Pinpoint the cell where the given text exists, returning its (X, Y) midpoint coordinate. 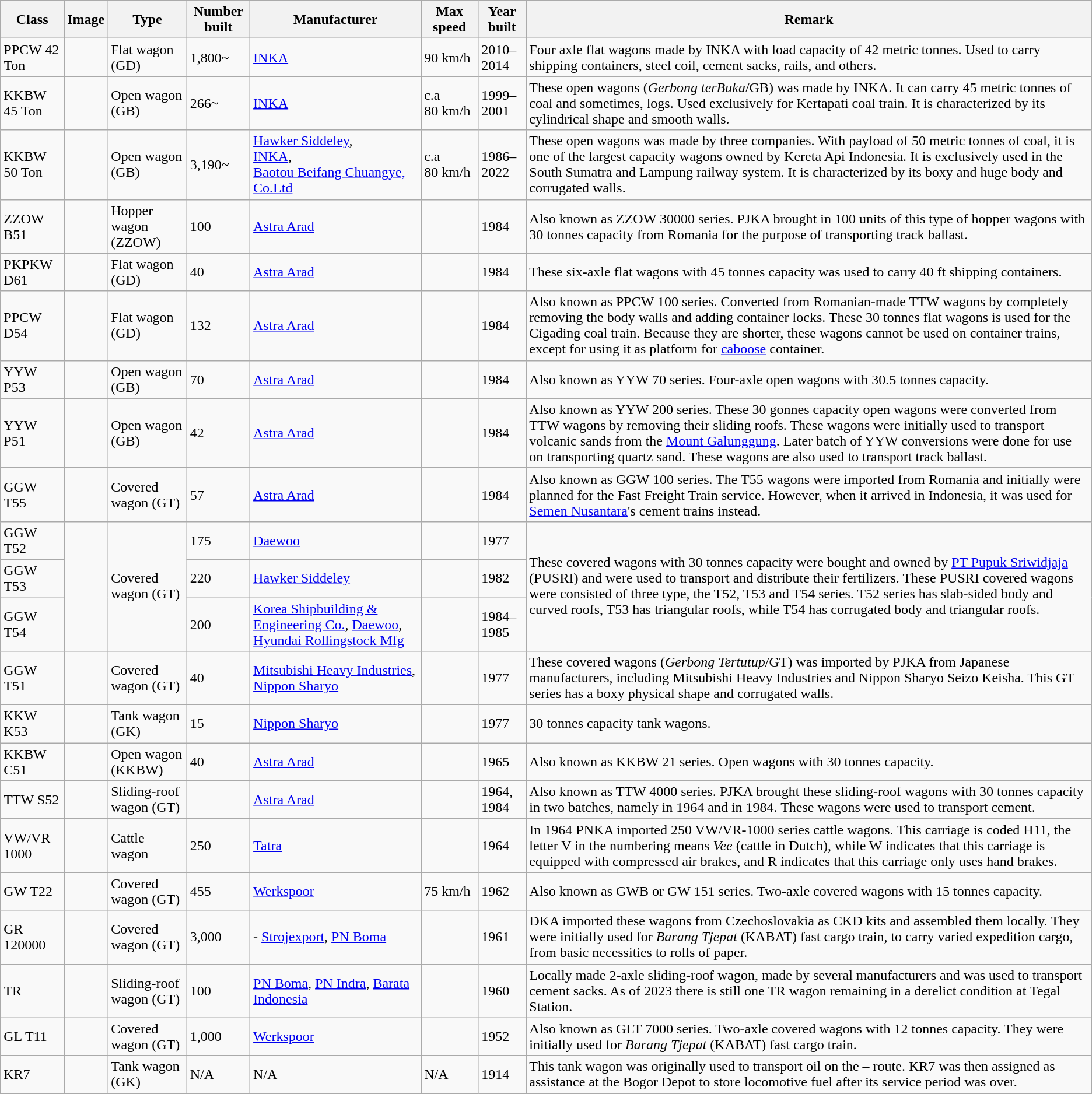
YYW P53 (33, 379)
Also known as GWB or GW 151 series. Two-axle covered wagons with 15 tonnes capacity. (808, 891)
Class (33, 20)
GGW T51 (33, 678)
Year built (502, 20)
PPCW D54 (33, 325)
1964 (502, 846)
75 km/h (450, 891)
Cattle wagon (147, 846)
Also known as YYW 70 series. Four-axle open wagons with 30.5 tonnes capacity. (808, 379)
132 (218, 325)
KR7 (33, 1074)
PKPKW D61 (33, 272)
GGW T55 (33, 495)
Korea Shipbuilding & Engineering Co., Daewoo, Hyundai Rollingstock Mfg (336, 624)
42 (218, 433)
266~ (218, 103)
Remark (808, 20)
Hopper wagon (ZZOW) (147, 226)
GGW T52 (33, 540)
VW/VR 1000 (33, 846)
GL T11 (33, 1037)
1984–1985 (502, 624)
Max speed (450, 20)
PN Boma, PN Indra, Barata Indonesia (336, 991)
GR 120000 (33, 937)
KKBW 50 Ton (33, 164)
70 (218, 379)
GGW T54 (33, 624)
GW T22 (33, 891)
1952 (502, 1037)
1965 (502, 762)
1961 (502, 937)
TTW S52 (33, 800)
Hawker Siddeley (336, 578)
3,000 (218, 937)
YYW P51 (33, 433)
57 (218, 495)
175 (218, 540)
Nippon Sharyo (336, 724)
2010–2014 (502, 57)
PPCW 42 Ton (33, 57)
Mitsubishi Heavy Industries, Nippon Sharyo (336, 678)
90 km/h (450, 57)
220 (218, 578)
200 (218, 624)
1,800~ (218, 57)
ZZOW B51 (33, 226)
Hawker Siddeley, INKA, Baotou Beifang Chuangye, Co.Ltd (336, 164)
Tatra (336, 846)
1999–2001 (502, 103)
These six-axle flat wagons with 45 tonnes capacity was used to carry 40 ft shipping containers. (808, 272)
1960 (502, 991)
Image (86, 20)
Daewoo (336, 540)
Type (147, 20)
1962 (502, 891)
Open wagon (KKBW) (147, 762)
1964, 1984 (502, 800)
1914 (502, 1074)
TR (33, 991)
KKBW 45 Ton (33, 103)
- Strojexport, PN Boma (336, 937)
Also known as KKBW 21 series. Open wagons with 30 tonnes capacity. (808, 762)
1982 (502, 578)
GGW T53 (33, 578)
1,000 (218, 1037)
KKBW C51 (33, 762)
Number built (218, 20)
15 (218, 724)
250 (218, 846)
3,190~ (218, 164)
455 (218, 891)
1986–2022 (502, 164)
KKW K53 (33, 724)
30 tonnes capacity tank wagons. (808, 724)
Also known as GLT 7000 series. Two-axle covered wagons with 12 tonnes capacity. They were initially used for Barang Tjepat (KABAT) fast cargo train. (808, 1037)
Manufacturer (336, 20)
